Output the [x, y] coordinate of the center of the cell containing the given text.  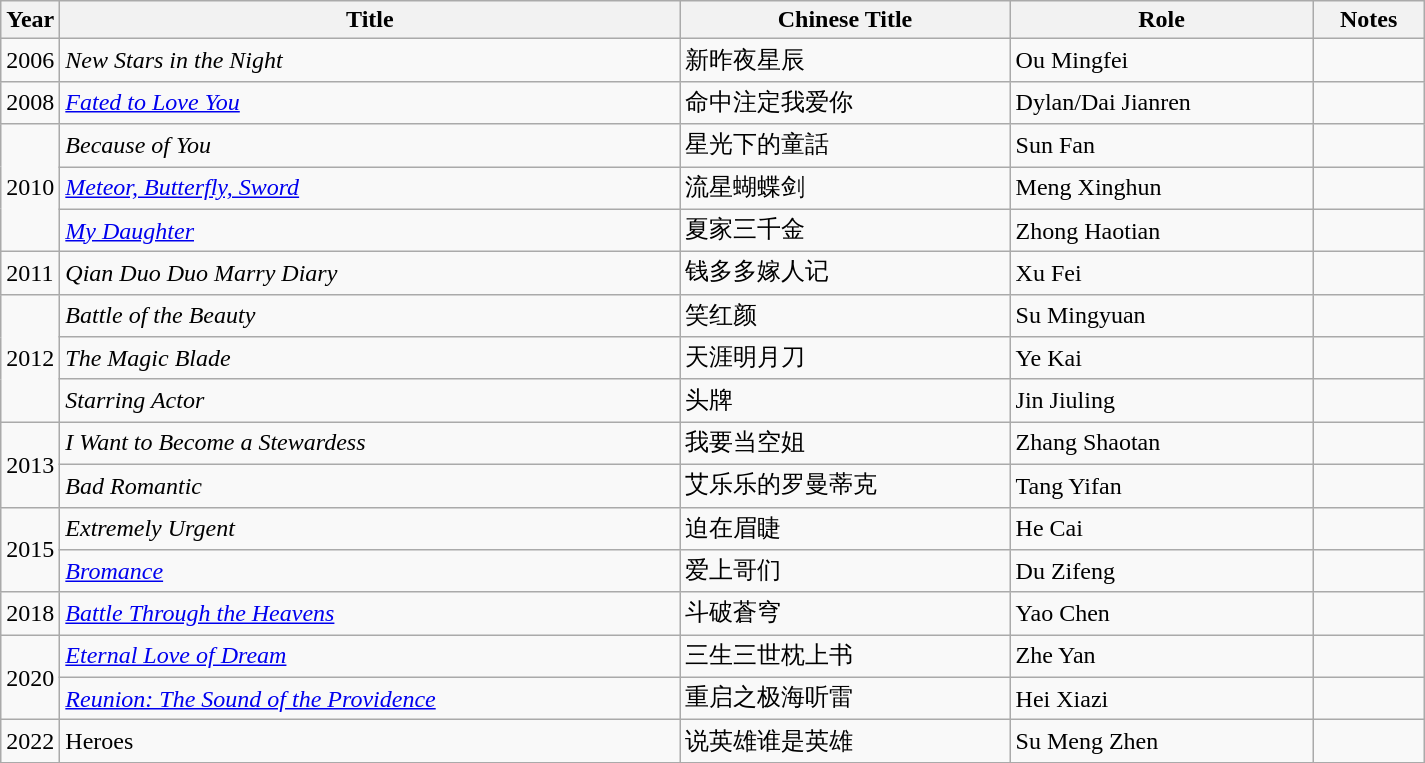
Chinese Title [845, 20]
Role [1162, 20]
Title [370, 20]
Bad Romantic [370, 486]
Heroes [370, 742]
Su Meng Zhen [1162, 742]
Hei Xiazi [1162, 698]
Zhang Shaotan [1162, 444]
夏家三千金 [845, 230]
三生三世枕上书 [845, 656]
2010 [30, 188]
Battle of the Beauty [370, 316]
Bromance [370, 572]
2012 [30, 358]
命中注定我爱你 [845, 102]
Yao Chen [1162, 614]
He Cai [1162, 528]
重启之极海听雷 [845, 698]
New Stars in the Night [370, 60]
2008 [30, 102]
Su Mingyuan [1162, 316]
头牌 [845, 400]
Extremely Urgent [370, 528]
Du Zifeng [1162, 572]
Sun Fan [1162, 146]
Zhong Haotian [1162, 230]
我要当空姐 [845, 444]
2018 [30, 614]
2015 [30, 550]
Dylan/Dai Jianren [1162, 102]
Battle Through the Heavens [370, 614]
Eternal Love of Dream [370, 656]
I Want to Become a Stewardess [370, 444]
Jin Jiuling [1162, 400]
2020 [30, 678]
星光下的童話 [845, 146]
2013 [30, 464]
斗破蒼穹 [845, 614]
Starring Actor [370, 400]
迫在眉睫 [845, 528]
新昨夜星辰 [845, 60]
Ye Kai [1162, 358]
Zhe Yan [1162, 656]
Xu Fei [1162, 274]
说英雄谁是英雄 [845, 742]
Meng Xinghun [1162, 188]
Tang Yifan [1162, 486]
艾乐乐的罗曼蒂克 [845, 486]
Notes [1368, 20]
Year [30, 20]
Fated to Love You [370, 102]
流星蝴蝶剑 [845, 188]
Qian Duo Duo Marry Diary [370, 274]
笑红颜 [845, 316]
The Magic Blade [370, 358]
Reunion: The Sound of the Providence [370, 698]
2022 [30, 742]
天涯明月刀 [845, 358]
Meteor, Butterfly, Sword [370, 188]
2011 [30, 274]
爱上哥们 [845, 572]
Because of You [370, 146]
Ou Mingfei [1162, 60]
My Daughter [370, 230]
2006 [30, 60]
钱多多嫁人记 [845, 274]
